Output the [X, Y] coordinate of the center of the cell containing the given text.  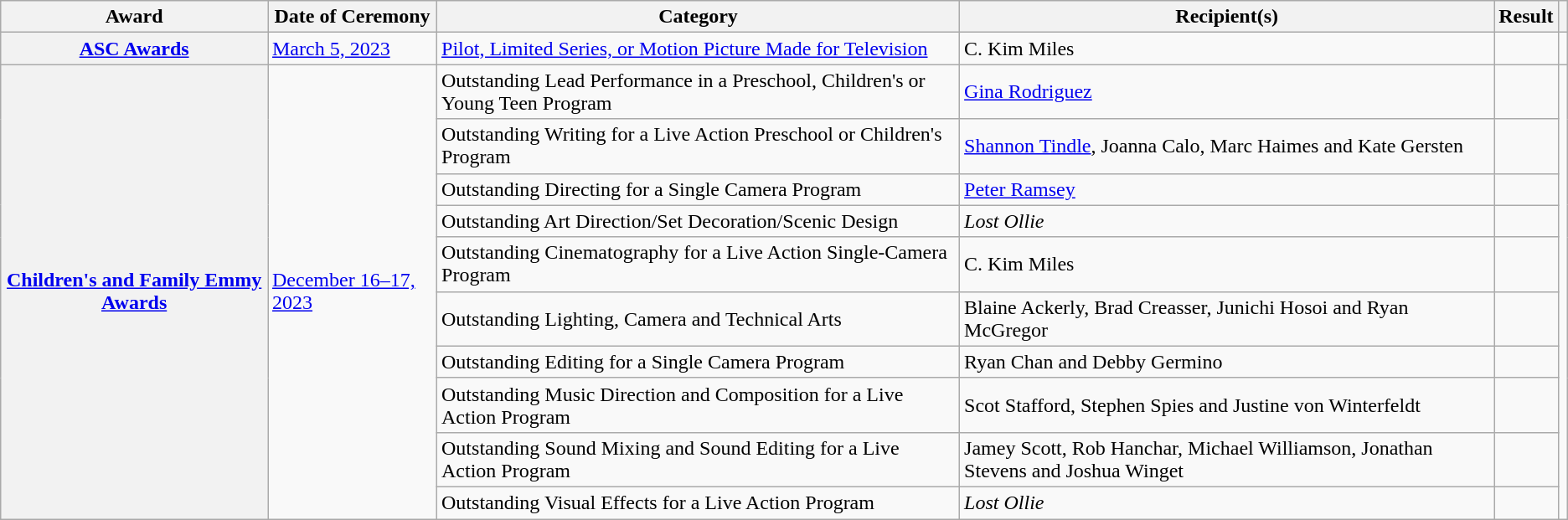
Outstanding Directing for a Single Camera Program [699, 189]
ASC Awards [134, 49]
Jamey Scott, Rob Hanchar, Michael Williamson, Jonathan Stevens and Joshua Winget [1227, 459]
Outstanding Lead Performance in a Preschool, Children's or Young Teen Program [699, 92]
Outstanding Writing for a Live Action Preschool or Children's Program [699, 146]
Outstanding Editing for a Single Camera Program [699, 362]
Outstanding Lighting, Camera and Technical Arts [699, 318]
Outstanding Music Direction and Composition for a Live Action Program [699, 405]
Ryan Chan and Debby Germino [1227, 362]
March 5, 2023 [353, 49]
December 16–17, 2023 [353, 291]
Blaine Ackerly, Brad Creasser, Junichi Hosoi and Ryan McGregor [1227, 318]
Category [699, 17]
Outstanding Cinematography for a Live Action Single-Camera Program [699, 265]
Date of Ceremony [353, 17]
Pilot, Limited Series, or Motion Picture Made for Television [699, 49]
Children's and Family Emmy Awards [134, 291]
Shannon Tindle, Joanna Calo, Marc Haimes and Kate Gersten [1227, 146]
Outstanding Art Direction/Set Decoration/Scenic Design [699, 221]
Result [1526, 17]
Peter Ramsey [1227, 189]
Award [134, 17]
Outstanding Sound Mixing and Sound Editing for a Live Action Program [699, 459]
Recipient(s) [1227, 17]
Outstanding Visual Effects for a Live Action Program [699, 502]
Scot Stafford, Stephen Spies and Justine von Winterfeldt [1227, 405]
Gina Rodriguez [1227, 92]
